Output the (X, Y) coordinate of the center of the cell containing the given text.  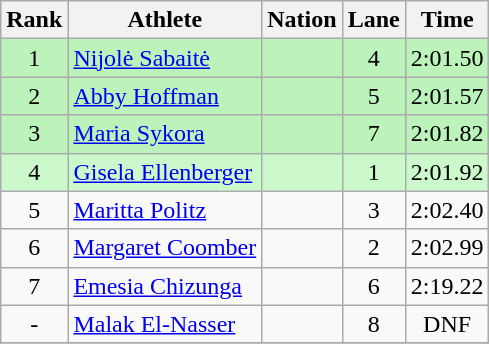
Time (447, 20)
Nijolė Sabaitė (165, 58)
Gisela Ellenberger (165, 172)
- (34, 324)
2:01.92 (447, 172)
Malak El-Nasser (165, 324)
2:01.50 (447, 58)
Emesia Chizunga (165, 286)
2:01.57 (447, 96)
Maria Sykora (165, 134)
Margaret Coomber (165, 248)
Abby Hoffman (165, 96)
Maritta Politz (165, 210)
2:01.82 (447, 134)
Nation (302, 20)
2:02.40 (447, 210)
Lane (374, 20)
DNF (447, 324)
2:02.99 (447, 248)
2:19.22 (447, 286)
Rank (34, 20)
Athlete (165, 20)
8 (374, 324)
